Capture the cell that displays the provided text and extract its [X, Y] central coordinate. 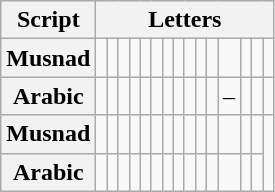
– [230, 96]
Letters [185, 20]
Script [48, 20]
